Capture the cell that displays the provided text and extract its (X, Y) central coordinate. 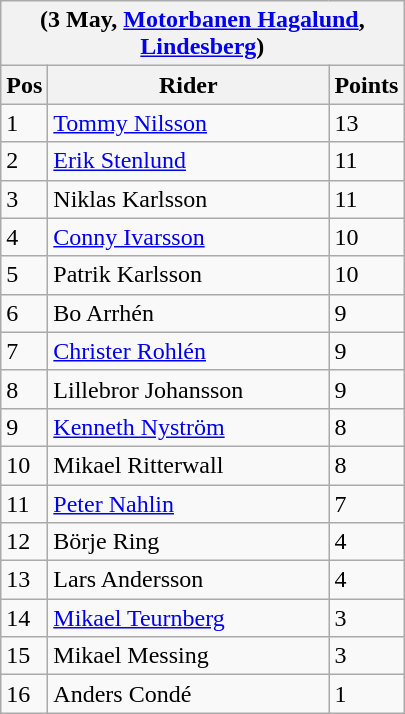
12 (24, 542)
Börje Ring (188, 542)
Christer Rohlén (188, 351)
Patrik Karlsson (188, 275)
Conny Ivarsson (188, 237)
14 (24, 618)
Peter Nahlin (188, 503)
Pos (24, 85)
Lars Andersson (188, 580)
6 (24, 313)
Rider (188, 85)
5 (24, 275)
Erik Stenlund (188, 161)
Mikael Ritterwall (188, 465)
Points (366, 85)
(3 May, Motorbanen Hagalund, Lindesberg) (202, 34)
Lillebror Johansson (188, 389)
Mikael Messing (188, 656)
2 (24, 161)
Bo Arrhén (188, 313)
Kenneth Nyström (188, 427)
15 (24, 656)
Anders Condé (188, 694)
Tommy Nilsson (188, 123)
Niklas Karlsson (188, 199)
Mikael Teurnberg (188, 618)
16 (24, 694)
